Extract the (X, Y) coordinate from the center of the cell holding the provided text.  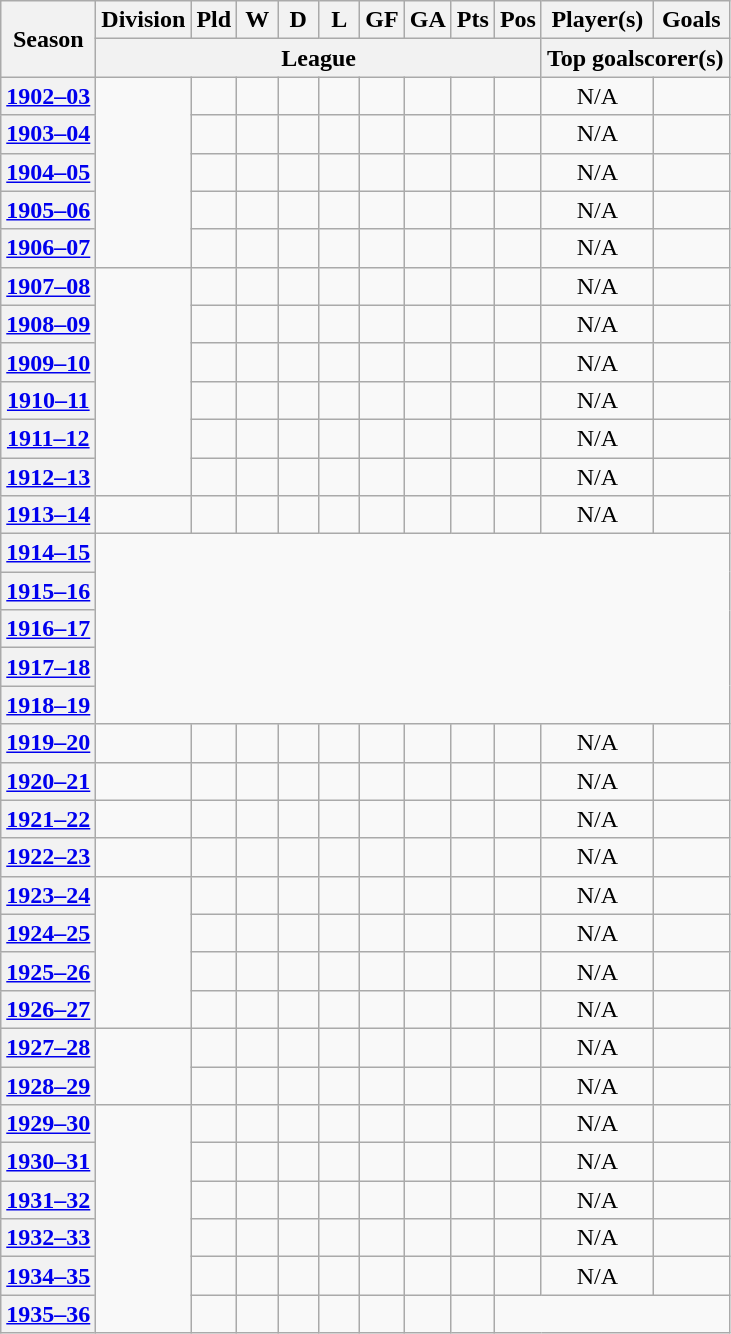
1932–33 (48, 1238)
GF (382, 20)
1920–21 (48, 781)
1917–18 (48, 667)
1909–10 (48, 362)
1924–25 (48, 933)
1907–08 (48, 286)
1904–05 (48, 172)
1919–20 (48, 743)
Division (144, 20)
1905–06 (48, 210)
Pld (214, 20)
1903–04 (48, 134)
Player(s) (597, 20)
1915–16 (48, 591)
1929–30 (48, 1124)
1914–15 (48, 553)
League (319, 58)
1930–31 (48, 1162)
1910–11 (48, 400)
1906–07 (48, 248)
1925–26 (48, 971)
D (298, 20)
Top goalscorer(s) (635, 58)
1921–22 (48, 819)
1931–32 (48, 1200)
1935–36 (48, 1314)
1911–12 (48, 438)
1916–17 (48, 629)
1922–23 (48, 857)
W (258, 20)
Pos (518, 20)
GA (428, 20)
1926–27 (48, 1009)
1927–28 (48, 1047)
1908–09 (48, 324)
1923–24 (48, 895)
L (340, 20)
Pts (472, 20)
1913–14 (48, 515)
Season (48, 39)
1918–19 (48, 705)
1928–29 (48, 1085)
Goals (691, 20)
1902–03 (48, 96)
1912–13 (48, 477)
1934–35 (48, 1276)
